Provide the [x, y] coordinate of the cell's center where the given text is located.  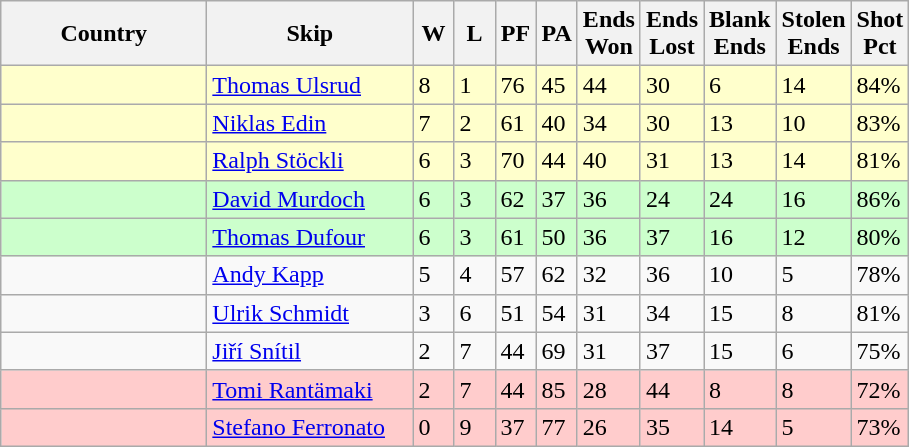
70 [516, 161]
83% [880, 123]
L [474, 34]
PF [516, 34]
77 [556, 427]
Country [104, 34]
Niklas Edin [310, 123]
Ulrik Schmidt [310, 313]
David Murdoch [310, 199]
28 [608, 389]
26 [608, 427]
4 [474, 275]
86% [880, 199]
Shot Pct [880, 34]
85 [556, 389]
54 [556, 313]
Stolen Ends [814, 34]
Thomas Dufour [310, 237]
0 [434, 427]
80% [880, 237]
9 [474, 427]
Skip [310, 34]
50 [556, 237]
32 [608, 275]
75% [880, 351]
Jiří Snítil [310, 351]
Thomas Ulsrud [310, 85]
Tomi Rantämaki [310, 389]
Ralph Stöckli [310, 161]
35 [672, 427]
57 [516, 275]
51 [516, 313]
12 [814, 237]
PA [556, 34]
Ends Won [608, 34]
Blank Ends [740, 34]
Andy Kapp [310, 275]
73% [880, 427]
76 [516, 85]
W [434, 34]
69 [556, 351]
Ends Lost [672, 34]
1 [474, 85]
78% [880, 275]
84% [880, 85]
45 [556, 85]
Stefano Ferronato [310, 427]
72% [880, 389]
